Output the [X, Y] coordinate of the center of the cell containing the given text.  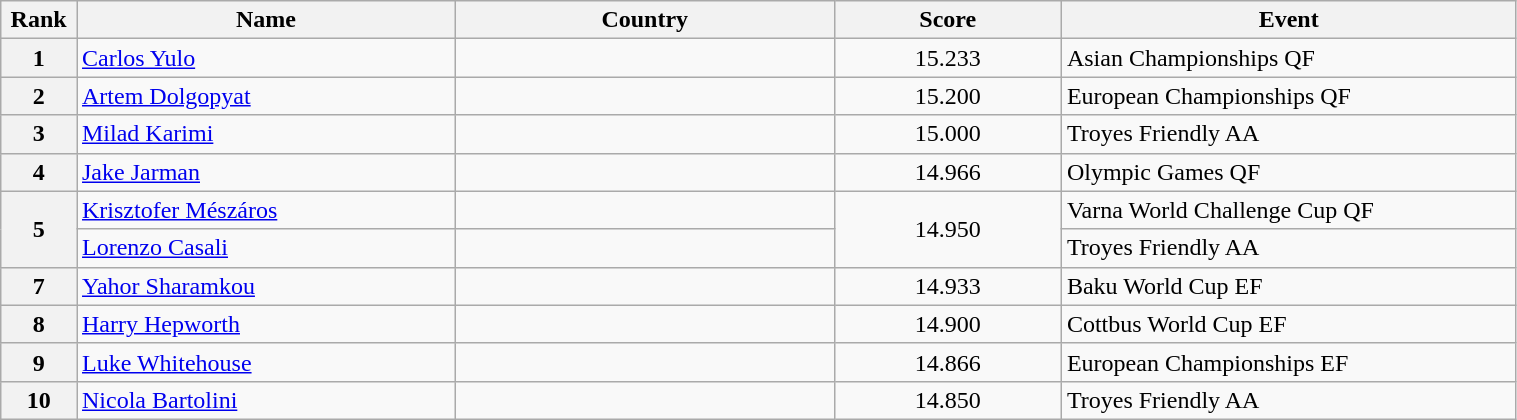
Lorenzo Casali [266, 248]
5 [39, 229]
Baku World Cup EF [1288, 286]
4 [39, 172]
14.966 [948, 172]
14.950 [948, 229]
10 [39, 400]
Rank [39, 20]
Varna World Challenge Cup QF [1288, 210]
7 [39, 286]
Score [948, 20]
Artem Dolgopyat [266, 96]
Cottbus World Cup EF [1288, 324]
Olympic Games QF [1288, 172]
Carlos Yulo [266, 58]
Yahor Sharamkou [266, 286]
14.900 [948, 324]
Krisztofer Mészáros [266, 210]
14.866 [948, 362]
9 [39, 362]
European Championships EF [1288, 362]
Name [266, 20]
15.000 [948, 134]
Nicola Bartolini [266, 400]
8 [39, 324]
3 [39, 134]
European Championships QF [1288, 96]
Luke Whitehouse [266, 362]
Milad Karimi [266, 134]
1 [39, 58]
Country [644, 20]
15.233 [948, 58]
Harry Hepworth [266, 324]
14.850 [948, 400]
14.933 [948, 286]
Asian Championships QF [1288, 58]
15.200 [948, 96]
Jake Jarman [266, 172]
2 [39, 96]
Event [1288, 20]
